Search for the cell housing the specified text and yield its (X, Y) center coordinate. 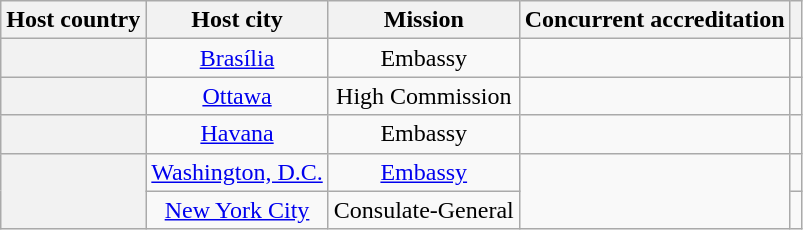
Brasília (237, 58)
Mission (424, 20)
Host country (74, 20)
Havana (237, 134)
Ottawa (237, 96)
Washington, D.C. (237, 172)
New York City (237, 210)
High Commission (424, 96)
Host city (237, 20)
Consulate-General (424, 210)
Concurrent accreditation (654, 20)
